Scan for the cell matching the given text and deliver its [X, Y] coordinate at center. 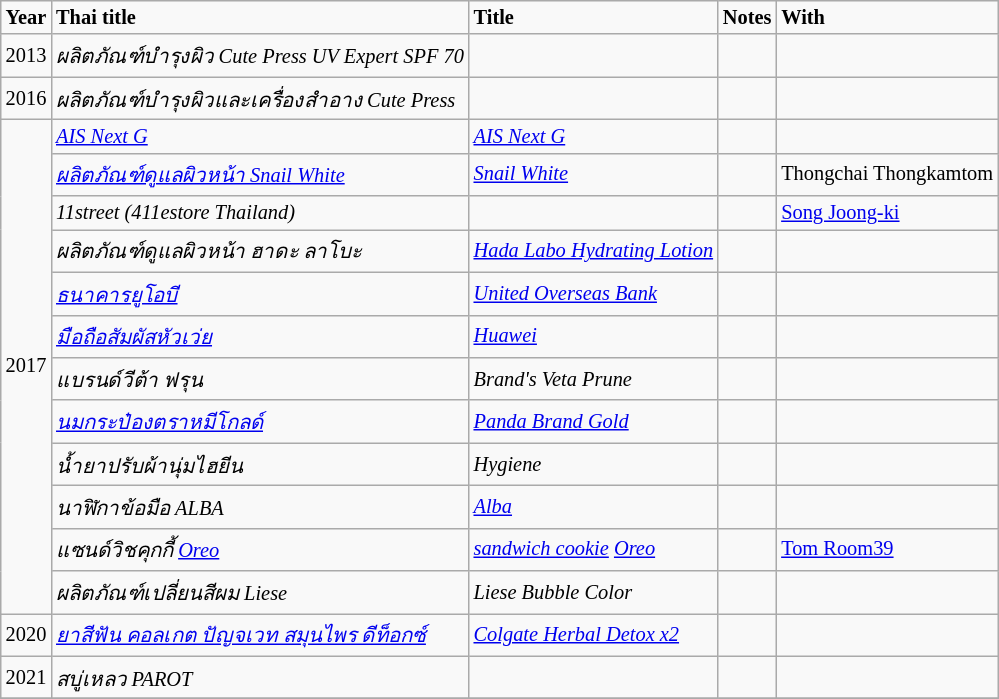
นมกระป๋องตราหมีโกลด์ [260, 422]
Title [594, 17]
ผลิตภัณฑ์ดูแลผิวหน้า Snail White [260, 174]
น้ำยาปรับผ้านุ่มไฮยีน [260, 464]
United Overseas Bank [594, 294]
Brand's Veta Prune [594, 378]
2017 [26, 366]
Thai title [260, 17]
Notes [747, 17]
2016 [26, 98]
ผลิตภัณฑ์บำรุงผิว Cute Press UV Expert SPF 70 [260, 56]
ยาสีฟัน คอลเกต ปัญจเวท สมุนไพร ดีท็อกซ์ [260, 634]
แบรนด์วีต้า ฟรุน [260, 378]
2020 [26, 634]
11street (411estore Thailand) [260, 213]
Hygiene [594, 464]
นาฬิกาข้อมือ ALBA [260, 506]
Song Joong-ki [887, 213]
ผลิตภัณฑ์บำรุงผิวและเครื่องสำอาง Cute Press [260, 98]
สบู่เหลว PAROT [260, 678]
ธนาคารยูโอบี [260, 294]
Tom Room39 [887, 550]
2013 [26, 56]
Liese Bubble Color [594, 592]
ผลิตภัณฑ์ดูแลผิวหน้า ฮาดะ ลาโบะ [260, 250]
2021 [26, 678]
With [887, 17]
Hada Labo Hydrating Lotion [594, 250]
แซนด์วิชคุกกี้ Oreo [260, 550]
sandwich cookie Oreo [594, 550]
Alba [594, 506]
Thongchai Thongkamtom [887, 174]
Snail White [594, 174]
Colgate Herbal Detox x2 [594, 634]
Huawei [594, 336]
Year [26, 17]
มือถือสัมผัสหัวเว่ย [260, 336]
ผลิตภัณฑ์เปลี่ยนสีผม Liese [260, 592]
Panda Brand Gold [594, 422]
